Scan for the cell matching the given text and deliver its (x, y) coordinate at center. 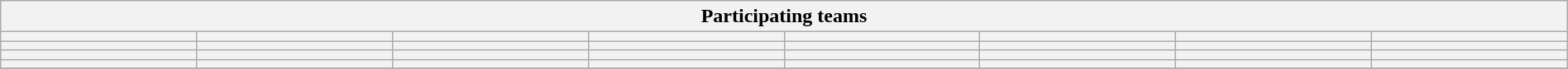
Participating teams (784, 16)
